Determine the (x, y) coordinate at the center of the cell enclosing the given text.  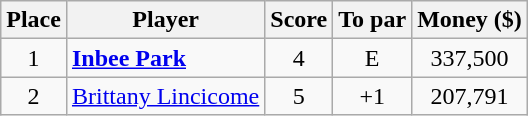
To par (372, 20)
Place (34, 20)
E (372, 58)
4 (299, 58)
Brittany Lincicome (165, 96)
2 (34, 96)
207,791 (470, 96)
Player (165, 20)
Inbee Park (165, 58)
5 (299, 96)
337,500 (470, 58)
Money ($) (470, 20)
Score (299, 20)
1 (34, 58)
+1 (372, 96)
